Output the [x, y] coordinate of the center of the cell containing the given text.  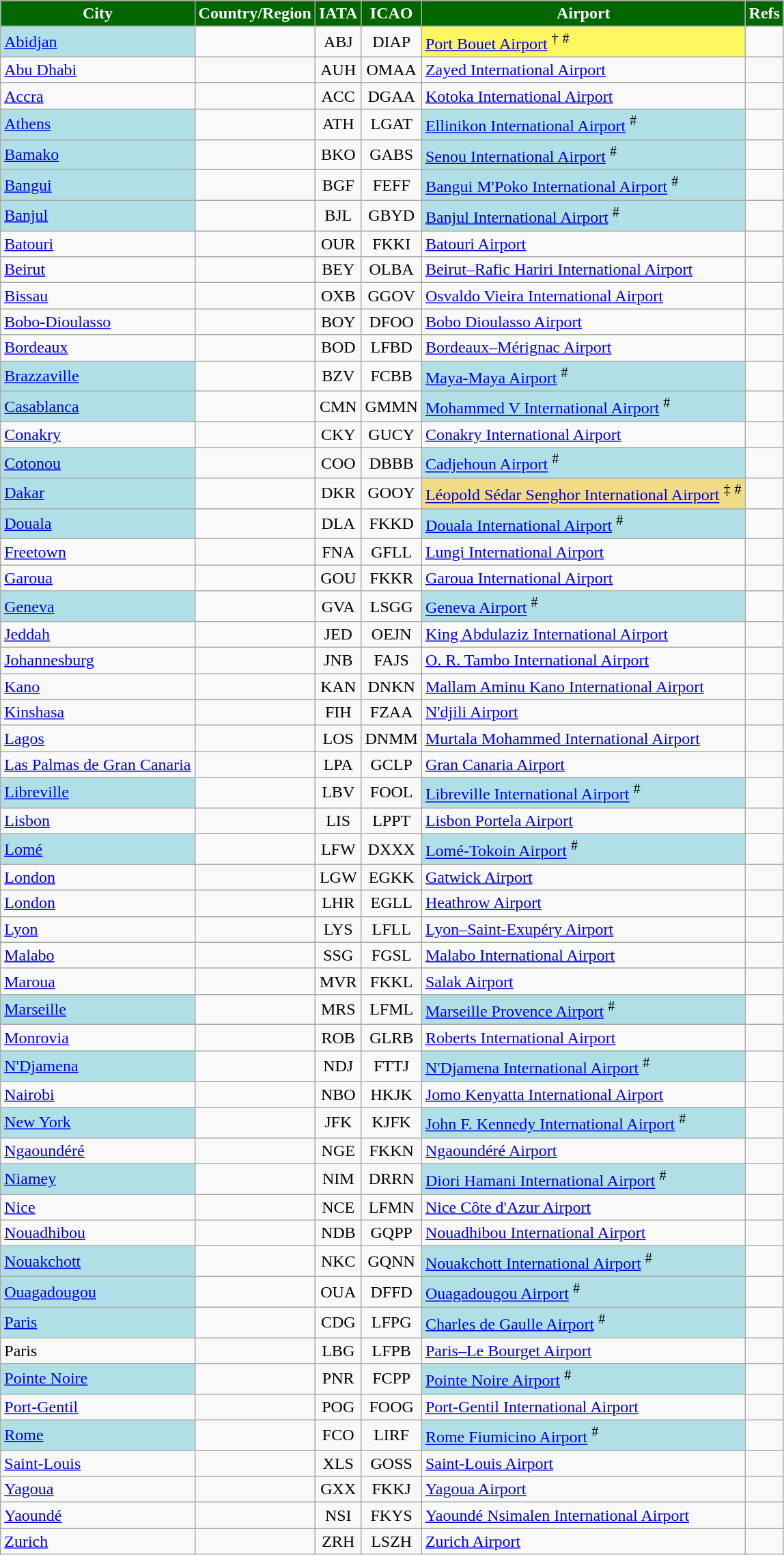
FZAA [391, 713]
Kinshasa [98, 713]
FOOL [391, 793]
GOSS [391, 1463]
Senou International Airport # [583, 154]
GMMN [391, 407]
FKKD [391, 523]
Yagoua Airport [583, 1489]
NSI [338, 1515]
Garoua [98, 578]
GQNN [391, 1261]
Lyon [98, 929]
Casablanca [98, 407]
FKKN [391, 1151]
EGLL [391, 903]
Kano [98, 687]
Batouri [98, 244]
City [98, 14]
FOOG [391, 1407]
Pointe Noire Airport # [583, 1379]
Paris–Le Bourget Airport [583, 1351]
LBG [338, 1351]
PNR [338, 1379]
Batouri Airport [583, 244]
Accra [98, 96]
Yagoua [98, 1489]
FNA [338, 552]
Banjul International Airport # [583, 216]
Libreville International Airport # [583, 793]
LIRF [391, 1435]
Ngaoundéré Airport [583, 1151]
Ellinikon International Airport # [583, 124]
DXXX [391, 850]
Abu Dhabi [98, 70]
Maroua [98, 981]
NDB [338, 1233]
BZV [338, 376]
John F. Kennedy International Airport # [583, 1123]
Diori Hamani International Airport # [583, 1179]
IATA [338, 14]
NGE [338, 1151]
DKR [338, 493]
LFPB [391, 1351]
Cadjehoun Airport # [583, 463]
Bangui [98, 186]
LYS [338, 929]
ACC [338, 96]
Port-Gentil [98, 1407]
BOY [338, 322]
Marseille Provence Airport # [583, 1010]
Nouadhibou [98, 1233]
DFOO [391, 322]
LFW [338, 850]
Country/Region [255, 14]
Nairobi [98, 1095]
FKYS [391, 1515]
Lomé [98, 850]
LBV [338, 793]
Pointe Noire [98, 1379]
ATH [338, 124]
LPPT [391, 821]
LSGG [391, 607]
Heathrow Airport [583, 903]
FKKR [391, 578]
Athens [98, 124]
LOS [338, 739]
Saint-Louis Airport [583, 1463]
Bangui M'Poko International Airport # [583, 186]
Yaoundé Nsimalen International Airport [583, 1515]
MRS [338, 1010]
GUCY [391, 435]
Nouakchott [98, 1261]
Douala International Airport # [583, 523]
Ngaoundéré [98, 1151]
Gatwick Airport [583, 877]
LFBD [391, 348]
Bobo Dioulasso Airport [583, 322]
EGKK [391, 877]
ZRH [338, 1541]
N'Djamena [98, 1066]
Zurich [98, 1541]
GLRB [391, 1038]
Bobo-Dioulasso [98, 322]
Nouadhibou International Airport [583, 1233]
ROB [338, 1038]
FCO [338, 1435]
Malabo International Airport [583, 955]
Charles de Gaulle Airport # [583, 1323]
Conakry [98, 435]
Douala [98, 523]
Bordeaux–Mérignac Airport [583, 348]
Beirut [98, 270]
Airport [583, 14]
Zayed International Airport [583, 70]
Lungi International Airport [583, 552]
Jomo Kenyatta International Airport [583, 1095]
Refs [764, 14]
New York [98, 1123]
CDG [338, 1323]
Rome Fiumicino Airport # [583, 1435]
JFK [338, 1123]
NCE [338, 1207]
Conakry International Airport [583, 435]
FAJS [391, 661]
Abidjan [98, 42]
GOU [338, 578]
Banjul [98, 216]
King Abdulaziz International Airport [583, 635]
LHR [338, 903]
BOD [338, 348]
Jeddah [98, 635]
N'Djamena International Airport # [583, 1066]
Marseille [98, 1010]
Bissau [98, 296]
Bamako [98, 154]
Brazzaville [98, 376]
NDJ [338, 1066]
FCBB [391, 376]
Mallam Aminu Kano International Airport [583, 687]
Rome [98, 1435]
FCPP [391, 1379]
HKJK [391, 1095]
Ouagadougou Airport # [583, 1291]
FKKL [391, 981]
LFMN [391, 1207]
DBBB [391, 463]
OUA [338, 1291]
FTTJ [391, 1066]
Osvaldo Vieira International Airport [583, 296]
MVR [338, 981]
LFPG [391, 1323]
Lisbon [98, 821]
Port Bouet Airport † # [583, 42]
LGAT [391, 124]
Niamey [98, 1179]
Bordeaux [98, 348]
DRRN [391, 1179]
GVA [338, 607]
Saint-Louis [98, 1463]
LFLL [391, 929]
LGW [338, 877]
DFFD [391, 1291]
FKKJ [391, 1489]
DNKN [391, 687]
OXB [338, 296]
Monrovia [98, 1038]
Nice Côte d'Azur Airport [583, 1207]
GXX [338, 1489]
NBO [338, 1095]
FIH [338, 713]
SSG [338, 955]
GQPP [391, 1233]
Lagos [98, 739]
ICAO [391, 14]
Beirut–Rafic Hariri International Airport [583, 270]
DGAA [391, 96]
GGOV [391, 296]
Ouagadougou [98, 1291]
GABS [391, 154]
DIAP [391, 42]
Garoua International Airport [583, 578]
Las Palmas de Gran Canaria [98, 765]
FKKI [391, 244]
COO [338, 463]
Lomé-Tokoin Airport # [583, 850]
OEJN [391, 635]
N'djili Airport [583, 713]
ABJ [338, 42]
CMN [338, 407]
DNMM [391, 739]
OUR [338, 244]
Port-Gentil International Airport [583, 1407]
Geneva [98, 607]
GFLL [391, 552]
LFML [391, 1010]
Johannesburg [98, 661]
POG [338, 1407]
AUH [338, 70]
XLS [338, 1463]
JNB [338, 661]
Mohammed V International Airport # [583, 407]
BKO [338, 154]
Nouakchott International Airport # [583, 1261]
KAN [338, 687]
LPA [338, 765]
Zurich Airport [583, 1541]
NKC [338, 1261]
Lisbon Portela Airport [583, 821]
Malabo [98, 955]
Lyon–Saint-Exupéry Airport [583, 929]
Cotonou [98, 463]
LIS [338, 821]
CKY [338, 435]
Yaoundé [98, 1515]
Kotoka International Airport [583, 96]
FGSL [391, 955]
Roberts International Airport [583, 1038]
NIM [338, 1179]
Murtala Mohammed International Airport [583, 739]
Dakar [98, 493]
Salak Airport [583, 981]
OMAA [391, 70]
GBYD [391, 216]
JED [338, 635]
FEFF [391, 186]
GCLP [391, 765]
BGF [338, 186]
DLA [338, 523]
LSZH [391, 1541]
OLBA [391, 270]
O. R. Tambo International Airport [583, 661]
BJL [338, 216]
Léopold Sédar Senghor International Airport ‡ # [583, 493]
Nice [98, 1207]
GOOY [391, 493]
Geneva Airport # [583, 607]
Maya-Maya Airport # [583, 376]
Libreville [98, 793]
Freetown [98, 552]
KJFK [391, 1123]
Gran Canaria Airport [583, 765]
BEY [338, 270]
